Scan for the cell matching the given text and deliver its [X, Y] coordinate at center. 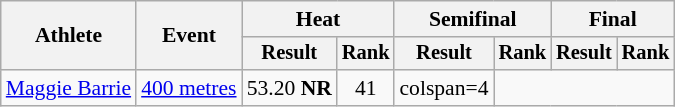
colspan=4 [444, 88]
Final [612, 19]
Athlete [68, 36]
Heat [318, 19]
53.20 NR [290, 88]
41 [366, 88]
Semifinal [472, 19]
400 metres [188, 88]
Maggie Barrie [68, 88]
Event [188, 36]
